Scan for the cell matching the given text and deliver its [x, y] coordinate at center. 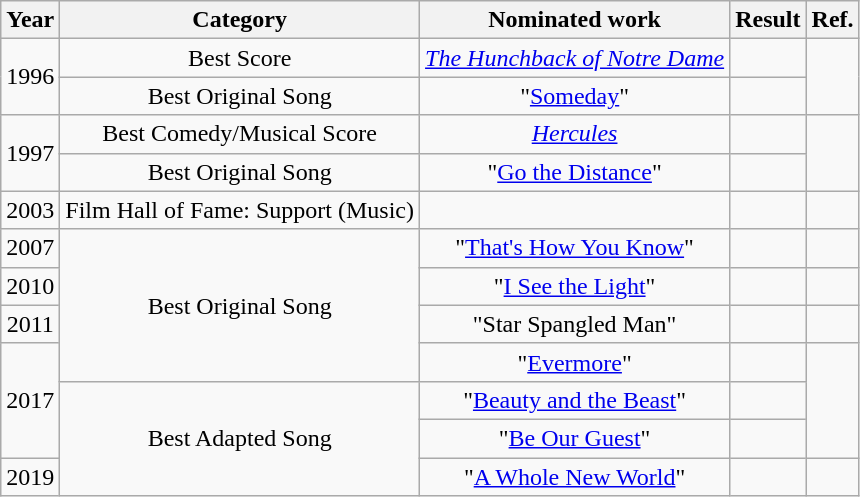
2019 [30, 477]
Ref. [832, 20]
"Beauty and the Beast" [575, 400]
"A Whole New World" [575, 477]
Best Score [240, 58]
2017 [30, 400]
2007 [30, 248]
2010 [30, 286]
Best Comedy/Musical Score [240, 134]
2003 [30, 210]
"Someday" [575, 96]
"I See the Light" [575, 286]
Best Adapted Song [240, 438]
Hercules [575, 134]
Result [768, 20]
"Evermore" [575, 362]
"Go the Distance" [575, 172]
"Be Our Guest" [575, 438]
"Star Spangled Man" [575, 324]
1997 [30, 153]
Nominated work [575, 20]
"That's How You Know" [575, 248]
1996 [30, 77]
2011 [30, 324]
Year [30, 20]
Film Hall of Fame: Support (Music) [240, 210]
The Hunchback of Notre Dame [575, 58]
Category [240, 20]
